Return (X, Y) of the center of cell containing provided text 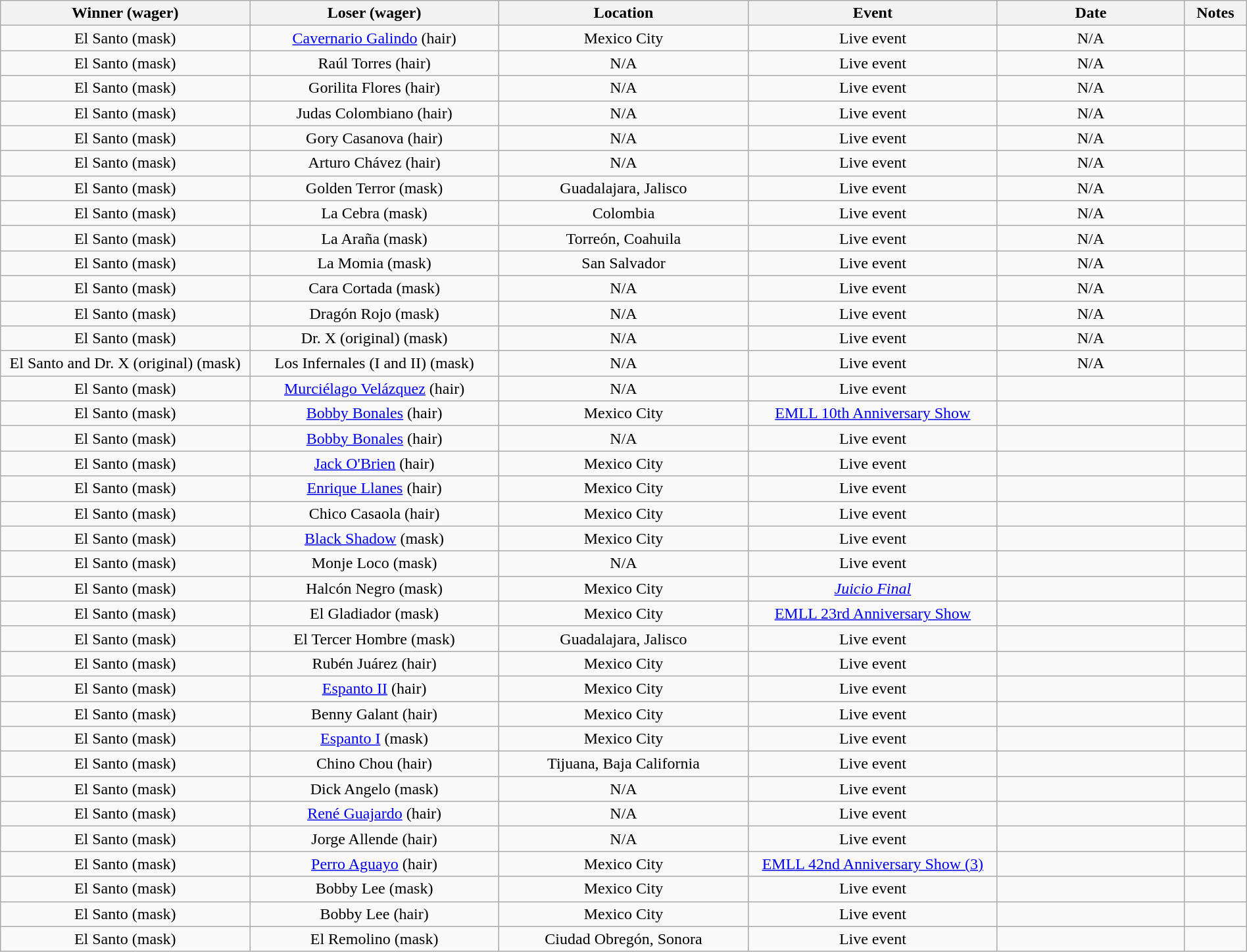
Jorge Allende (hair) (375, 839)
Date (1090, 13)
Halcón Negro (mask) (375, 588)
Benny Galant (hair) (375, 713)
Monje Loco (mask) (375, 563)
El Remolino (mask) (375, 939)
Golden Terror (mask) (375, 188)
Chino Chou (hair) (375, 764)
Location (623, 13)
Cara Cortada (mask) (375, 288)
Enrique Llanes (hair) (375, 488)
La Araña (mask) (375, 238)
Tijuana, Baja California (623, 764)
Rubén Juárez (hair) (375, 663)
René Guajardo (hair) (375, 814)
Arturo Chávez (hair) (375, 163)
El Tercer Hombre (mask) (375, 638)
Loser (wager) (375, 13)
Bobby Lee (hair) (375, 914)
Torreón, Coahuila (623, 238)
Winner (wager) (125, 13)
Judas Colombiano (hair) (375, 113)
Cavernario Galindo (hair) (375, 38)
El Gladiador (mask) (375, 613)
Event (872, 13)
La Cebra (mask) (375, 213)
Notes (1215, 13)
Dr. X (original) (mask) (375, 339)
EMLL 42nd Anniversary Show (3) (872, 864)
Juicio Final (872, 588)
Colombia (623, 213)
Raúl Torres (hair) (375, 63)
Dick Angelo (mask) (375, 789)
EMLL 23rd Anniversary Show (872, 613)
Perro Aguayo (hair) (375, 864)
Espanto I (mask) (375, 739)
San Salvador (623, 263)
Chico Casaola (hair) (375, 513)
Espanto II (hair) (375, 688)
Ciudad Obregón, Sonora (623, 939)
Dragón Rojo (mask) (375, 314)
Gorilita Flores (hair) (375, 88)
El Santo and Dr. X (original) (mask) (125, 364)
Jack O'Brien (hair) (375, 464)
Los Infernales (I and II) (mask) (375, 364)
EMLL 10th Anniversary Show (872, 414)
La Momia (mask) (375, 263)
Gory Casanova (hair) (375, 138)
Black Shadow (mask) (375, 538)
Murciélago Velázquez (hair) (375, 389)
Bobby Lee (mask) (375, 889)
